Return [X, Y] of the center of cell containing provided text 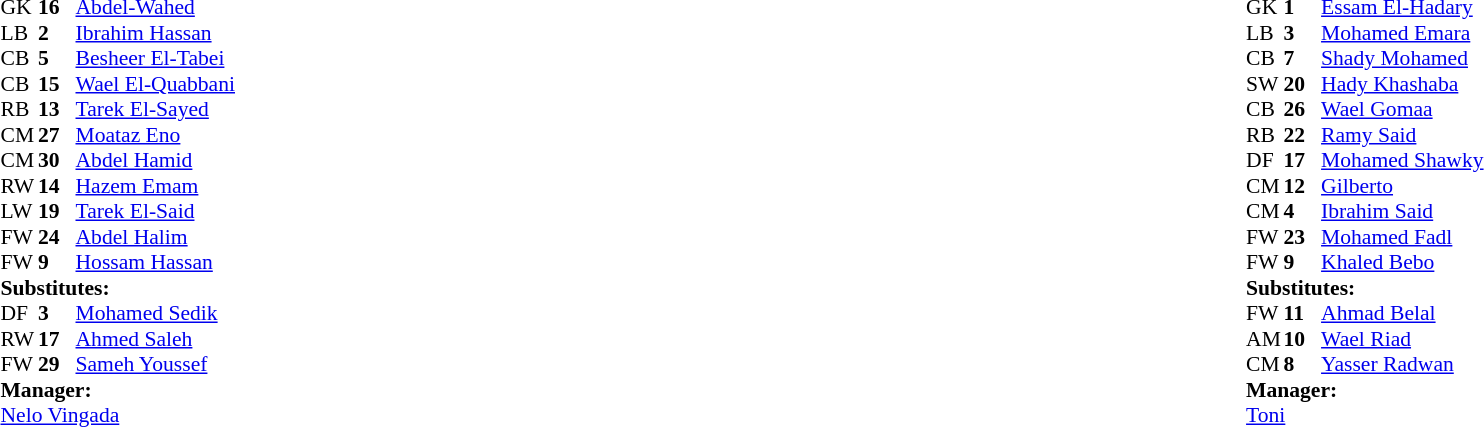
Ahmed Saleh [156, 339]
Ibrahim Said [1402, 211]
24 [57, 237]
15 [57, 84]
Besheer El-Tabei [156, 59]
Wael Gomaa [1402, 109]
14 [57, 186]
Shady Mohamed [1402, 59]
Hossam Hassan [156, 263]
Gilberto [1402, 186]
Ramy Said [1402, 135]
Mohamed Shawky [1402, 161]
11 [1303, 313]
Tarek El-Sayed [156, 109]
Yasser Radwan [1402, 365]
Sameh Youssef [156, 365]
26 [1303, 109]
Hazem Emam [156, 186]
Mohamed Emara [1402, 33]
23 [1303, 237]
Mohamed Fadl [1402, 237]
Wael El-Quabbani [156, 84]
Ahmad Belal [1402, 313]
10 [1303, 339]
2 [57, 33]
5 [57, 59]
Tarek El-Said [156, 211]
22 [1303, 135]
30 [57, 161]
20 [1303, 84]
Hady Khashaba [1402, 84]
7 [1303, 59]
LW [19, 211]
13 [57, 109]
SW [1265, 84]
19 [57, 211]
27 [57, 135]
8 [1303, 365]
Mohamed Sedik [156, 313]
Ibrahim Hassan [156, 33]
Wael Riad [1402, 339]
29 [57, 365]
Abdel Hamid [156, 161]
Moataz Eno [156, 135]
Abdel Halim [156, 237]
12 [1303, 186]
4 [1303, 211]
AM [1265, 339]
Khaled Bebo [1402, 263]
